Output the (x, y) coordinate of the center of the cell containing the given text.  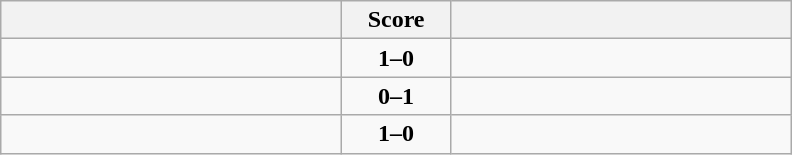
0–1 (396, 96)
Score (396, 20)
